Scan for the cell matching the given text and deliver its [X, Y] coordinate at center. 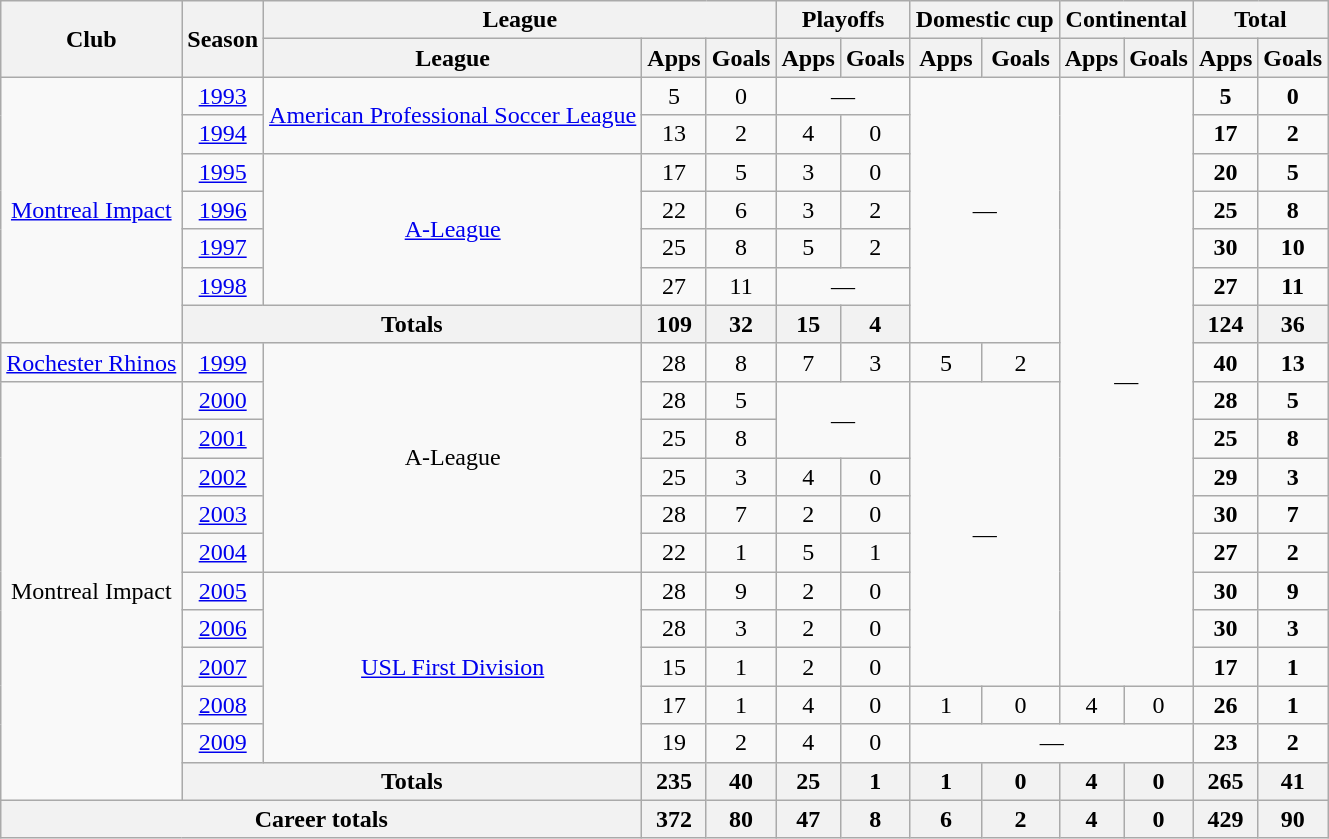
Total [1260, 20]
1995 [223, 172]
41 [1293, 781]
USL First Division [453, 667]
20 [1225, 172]
29 [1225, 477]
80 [741, 819]
23 [1225, 743]
19 [674, 743]
235 [674, 781]
Rochester Rhinos [92, 362]
2001 [223, 438]
1994 [223, 134]
90 [1293, 819]
32 [741, 324]
372 [674, 819]
Continental [1126, 20]
Season [223, 39]
10 [1293, 248]
2006 [223, 629]
26 [1225, 705]
124 [1225, 324]
1997 [223, 248]
429 [1225, 819]
36 [1293, 324]
Domestic cup [984, 20]
American Professional Soccer League [453, 115]
Playoffs [843, 20]
2005 [223, 591]
2004 [223, 553]
2000 [223, 400]
2007 [223, 667]
1999 [223, 362]
2002 [223, 477]
109 [674, 324]
47 [808, 819]
2003 [223, 515]
2009 [223, 743]
Club [92, 39]
1993 [223, 96]
1998 [223, 286]
Career totals [322, 819]
265 [1225, 781]
2008 [223, 705]
1996 [223, 210]
